Provide the [X, Y] coordinate of the cell's center where the given text is located.  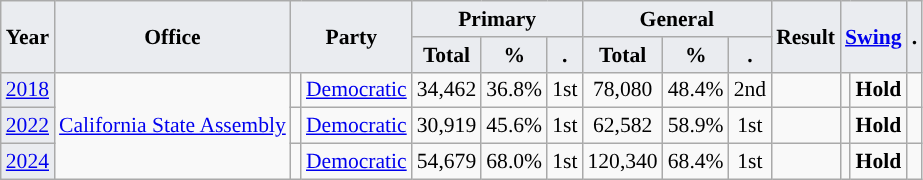
Office [172, 36]
Party [352, 36]
Result [806, 36]
78,080 [622, 90]
45.6% [514, 126]
68.0% [514, 162]
Swing [874, 36]
2nd [750, 90]
2022 [28, 126]
California State Assembly [172, 126]
120,340 [622, 162]
48.4% [696, 90]
36.8% [514, 90]
54,679 [446, 162]
2024 [28, 162]
62,582 [622, 126]
58.9% [696, 126]
2018 [28, 90]
30,919 [446, 126]
General [676, 19]
Primary [498, 19]
34,462 [446, 90]
68.4% [696, 162]
Year [28, 36]
